Pinpoint the cell where the given text exists, returning its (x, y) midpoint coordinate. 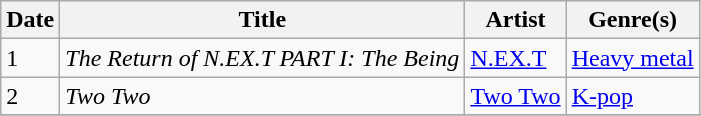
Artist (516, 20)
Title (262, 20)
The Return of N.EX.T PART I: The Being (262, 58)
2 (30, 96)
Date (30, 20)
N.EX.T (516, 58)
K-pop (632, 96)
Genre(s) (632, 20)
1 (30, 58)
Heavy metal (632, 58)
